Return [x, y] of the center of cell containing provided text 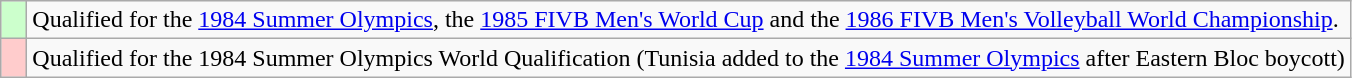
Qualified for the 1984 Summer Olympics, the 1985 FIVB Men's World Cup and the 1986 FIVB Men's Volleyball World Championship. [689, 20]
Qualified for the 1984 Summer Olympics World Qualification (Tunisia added to the 1984 Summer Olympics after Eastern Bloc boycott) [689, 58]
